Scan for the cell matching the given text and deliver its (x, y) coordinate at center. 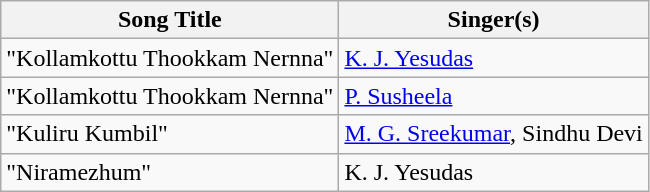
"Kuliru Kumbil" (170, 134)
P. Susheela (494, 96)
M. G. Sreekumar, Sindhu Devi (494, 134)
"Niramezhum" (170, 172)
Song Title (170, 20)
Singer(s) (494, 20)
